Return the [X, Y] coordinate for the center point of the cell that contains the specified text.  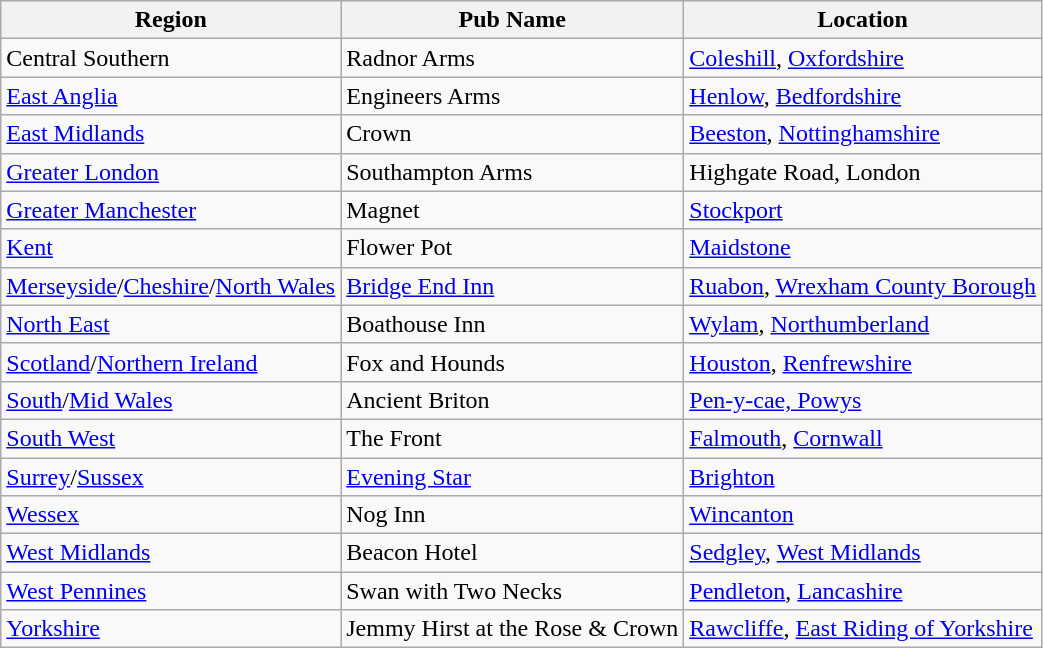
Henlow, Bedfordshire [863, 96]
Greater London [171, 172]
Region [171, 20]
Location [863, 20]
Yorkshire [171, 629]
Evening Star [512, 477]
Engineers Arms [512, 96]
Falmouth, Cornwall [863, 438]
South West [171, 438]
Coleshill, Oxfordshire [863, 58]
Wincanton [863, 515]
Merseyside/Cheshire/North Wales [171, 286]
West Pennines [171, 591]
Houston, Renfrewshire [863, 362]
Ancient Briton [512, 400]
Swan with Two Necks [512, 591]
Nog Inn [512, 515]
Flower Pot [512, 248]
Sedgley, West Midlands [863, 553]
East Anglia [171, 96]
Bridge End Inn [512, 286]
West Midlands [171, 553]
South/Mid Wales [171, 400]
East Midlands [171, 134]
Greater Manchester [171, 210]
Jemmy Hirst at the Rose & Crown [512, 629]
Central Southern [171, 58]
Radnor Arms [512, 58]
Rawcliffe, East Riding of Yorkshire [863, 629]
Beeston, Nottinghamshire [863, 134]
Pendleton, Lancashire [863, 591]
Southampton Arms [512, 172]
North East [171, 324]
Magnet [512, 210]
The Front [512, 438]
Maidstone [863, 248]
Fox and Hounds [512, 362]
Ruabon, Wrexham County Borough [863, 286]
Pen-y-cae, Powys [863, 400]
Wessex [171, 515]
Beacon Hotel [512, 553]
Kent [171, 248]
Boathouse Inn [512, 324]
Highgate Road, London [863, 172]
Crown [512, 134]
Surrey/Sussex [171, 477]
Scotland/Northern Ireland [171, 362]
Wylam, Northumberland [863, 324]
Pub Name [512, 20]
Brighton [863, 477]
Stockport [863, 210]
